Capture the cell that displays the provided text and extract its [x, y] central coordinate. 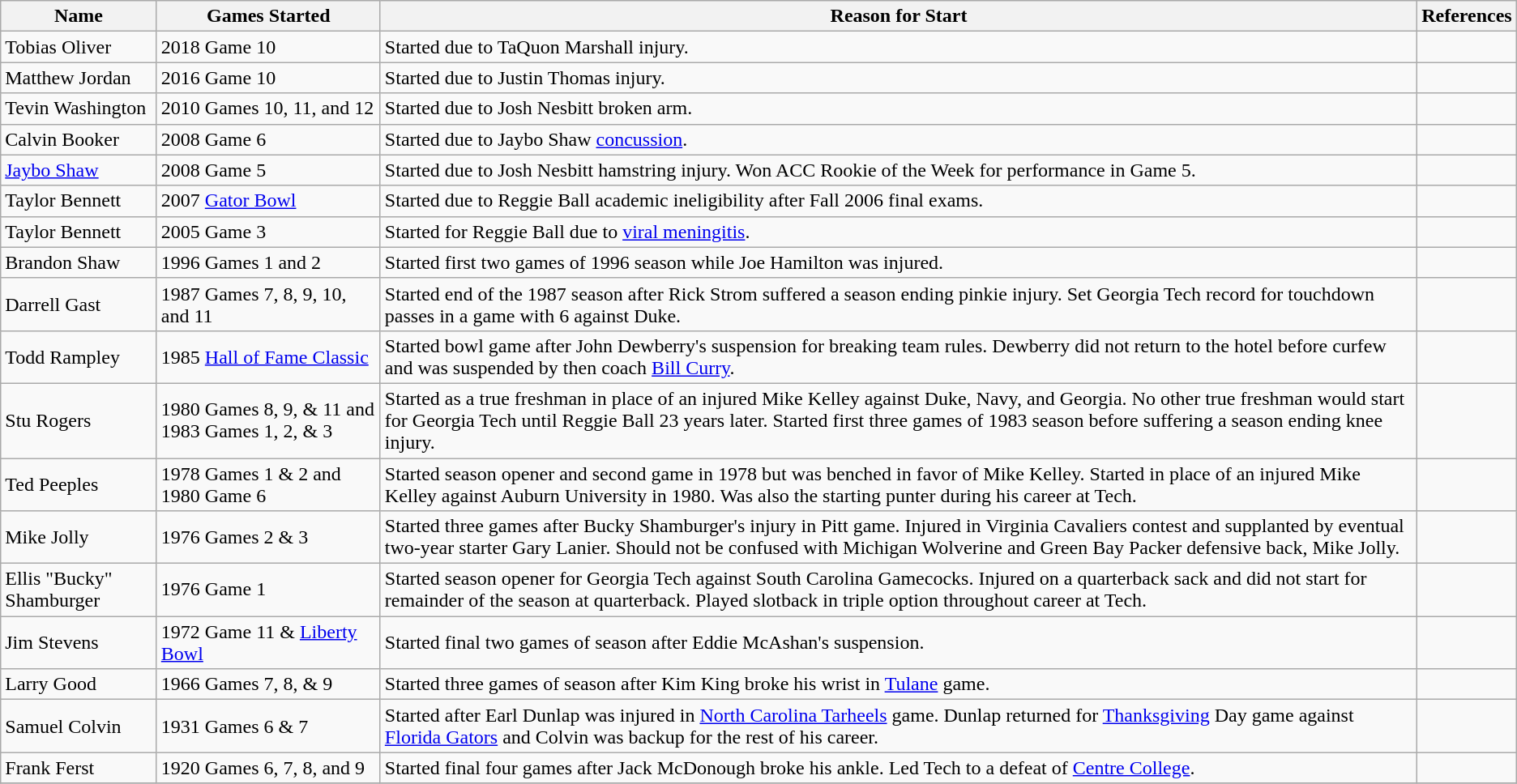
Started due to Reggie Ball academic ineligibility after Fall 2006 final exams. [898, 201]
Mike Jolly [79, 538]
Started final four games after Jack McDonough broke his ankle. Led Tech to a defeat of Centre College. [898, 768]
2016 Game 10 [268, 78]
Started due to Jaybo Shaw concussion. [898, 139]
Todd Rampley [79, 356]
Ted Peeples [79, 484]
1976 Game 1 [268, 590]
1978 Games 1 & 2 and 1980 Game 6 [268, 484]
Frank Ferst [79, 768]
1920 Games 6, 7, 8, and 9 [268, 768]
Jaybo Shaw [79, 170]
Larry Good [79, 684]
1966 Games 7, 8, & 9 [268, 684]
Brandon Shaw [79, 262]
Matthew Jordan [79, 78]
2008 Game 5 [268, 170]
1987 Games 7, 8, 9, 10, and 11 [268, 305]
Calvin Booker [79, 139]
Started three games of season after Kim King broke his wrist in Tulane game. [898, 684]
1972 Game 11 & Liberty Bowl [268, 643]
2008 Game 6 [268, 139]
1976 Games 2 & 3 [268, 538]
2010 Games 10, 11, and 12 [268, 109]
Jim Stevens [79, 643]
Started due to TaQuon Marshall injury. [898, 47]
2007 Gator Bowl [268, 201]
Name [79, 16]
Ellis "Bucky" Shamburger [79, 590]
References [1467, 16]
1931 Games 6 & 7 [268, 726]
Started for Reggie Ball due to viral meningitis. [898, 232]
1980 Games 8, 9, & 11 and 1983 Games 1, 2, & 3 [268, 420]
Tevin Washington [79, 109]
2005 Game 3 [268, 232]
2018 Game 10 [268, 47]
1985 Hall of Fame Classic [268, 356]
Started due to Josh Nesbitt broken arm. [898, 109]
1996 Games 1 and 2 [268, 262]
Started first two games of 1996 season while Joe Hamilton was injured. [898, 262]
Tobias Oliver [79, 47]
Started due to Josh Nesbitt hamstring injury. Won ACC Rookie of the Week for performance in Game 5. [898, 170]
Stu Rogers [79, 420]
Reason for Start [898, 16]
Started final two games of season after Eddie McAshan's suspension. [898, 643]
Started due to Justin Thomas injury. [898, 78]
Samuel Colvin [79, 726]
Darrell Gast [79, 305]
Games Started [268, 16]
